Search for the cell housing the specified text and yield its (X, Y) center coordinate. 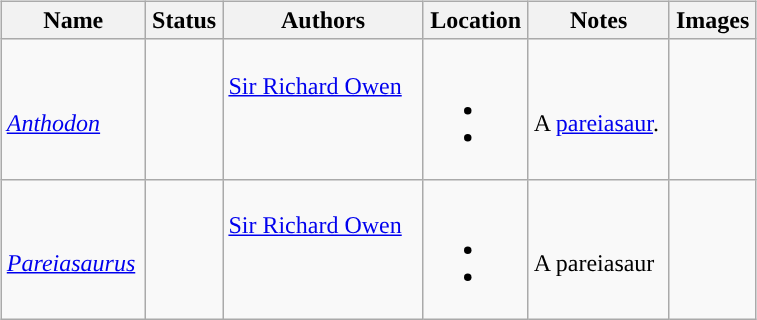
Authors (323, 20)
A pareiasaur (598, 249)
Anthodon (73, 109)
Notes (598, 20)
Images (712, 20)
A pareiasaur. (598, 109)
Pareiasaurus (73, 249)
Status (184, 20)
Location (476, 20)
Name (73, 20)
